Return the (X, Y) coordinate for the center point of the cell that contains the specified text.  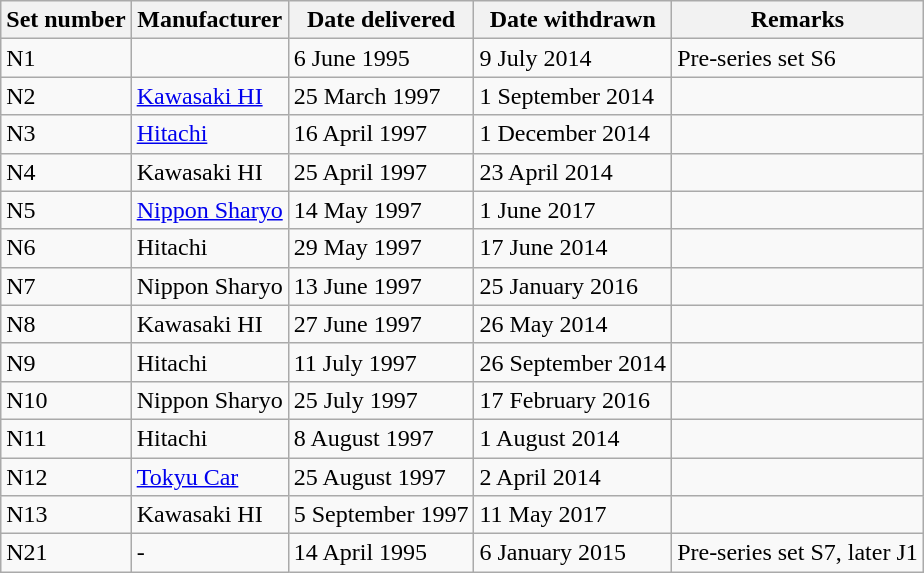
5 September 1997 (381, 515)
N13 (66, 515)
Manufacturer (210, 20)
23 April 2014 (573, 172)
1 December 2014 (573, 134)
11 July 1997 (381, 362)
1 August 2014 (573, 438)
25 August 1997 (381, 477)
8 August 1997 (381, 438)
Pre-series set S7, later J1 (798, 553)
16 April 1997 (381, 134)
Set number (66, 20)
29 May 1997 (381, 248)
N3 (66, 134)
Pre-series set S6 (798, 58)
- (210, 553)
6 January 2015 (573, 553)
N6 (66, 248)
Date withdrawn (573, 20)
1 June 2017 (573, 210)
N2 (66, 96)
N4 (66, 172)
1 September 2014 (573, 96)
26 May 2014 (573, 324)
N10 (66, 400)
26 September 2014 (573, 362)
25 July 1997 (381, 400)
N9 (66, 362)
N21 (66, 553)
27 June 1997 (381, 324)
17 June 2014 (573, 248)
6 June 1995 (381, 58)
25 January 2016 (573, 286)
Tokyu Car (210, 477)
25 April 1997 (381, 172)
25 March 1997 (381, 96)
2 April 2014 (573, 477)
Date delivered (381, 20)
17 February 2016 (573, 400)
9 July 2014 (573, 58)
13 June 1997 (381, 286)
N8 (66, 324)
Remarks (798, 20)
N7 (66, 286)
N11 (66, 438)
14 April 1995 (381, 553)
11 May 2017 (573, 515)
N5 (66, 210)
N12 (66, 477)
14 May 1997 (381, 210)
N1 (66, 58)
